Search for the cell housing the specified text and yield its [X, Y] center coordinate. 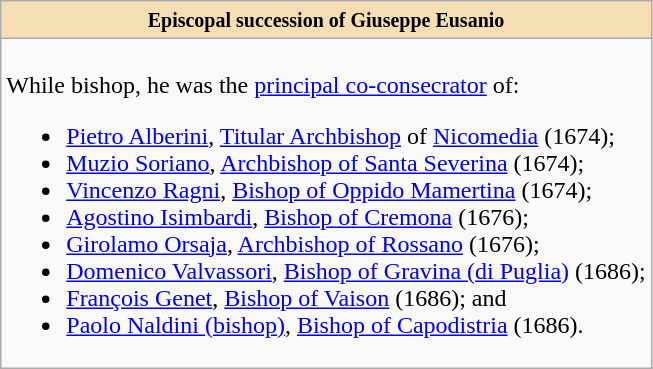
Episcopal succession of Giuseppe Eusanio [326, 20]
